Output the [x, y] coordinate of the center of the cell containing the given text.  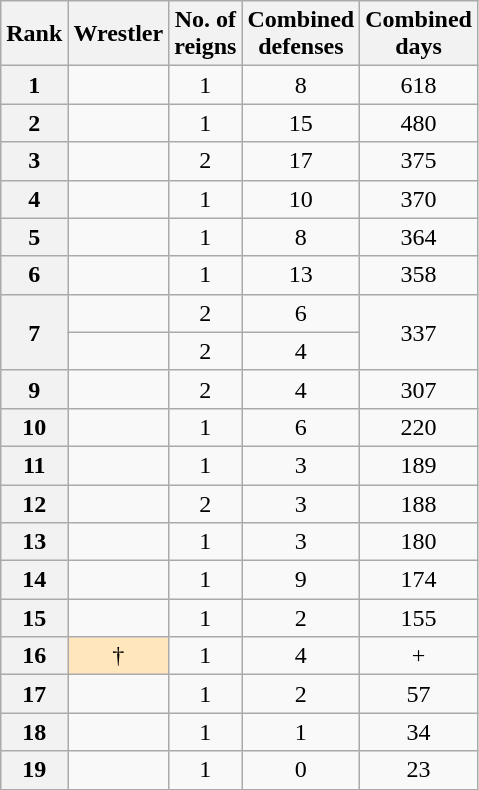
337 [419, 332]
480 [419, 123]
Combineddefenses [301, 34]
358 [419, 275]
307 [419, 389]
220 [419, 427]
† [118, 656]
174 [419, 580]
No. ofreigns [206, 34]
375 [419, 161]
11 [34, 465]
364 [419, 237]
16 [34, 656]
57 [419, 694]
370 [419, 199]
5 [34, 237]
188 [419, 503]
14 [34, 580]
34 [419, 732]
Wrestler [118, 34]
Rank [34, 34]
0 [301, 770]
18 [34, 732]
189 [419, 465]
7 [34, 332]
180 [419, 542]
155 [419, 618]
+ [419, 656]
19 [34, 770]
23 [419, 770]
Combineddays [419, 34]
618 [419, 85]
12 [34, 503]
